From the cell containing the given text, extract its center point as (x, y) coordinate. 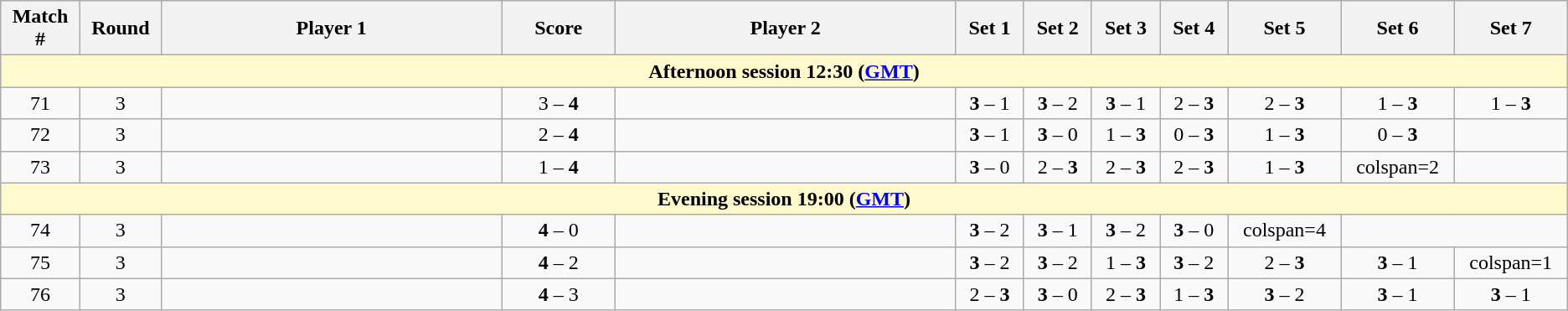
76 (40, 294)
4 – 2 (558, 262)
Set 3 (1126, 29)
Evening session 19:00 (GMT) (784, 199)
Set 1 (990, 29)
Score (558, 29)
4 – 0 (558, 231)
Player 2 (785, 29)
colspan=2 (1397, 167)
Afternoon session 12:30 (GMT) (784, 71)
Set 7 (1511, 29)
75 (40, 262)
4 – 3 (558, 294)
colspan=1 (1511, 262)
73 (40, 167)
2 – 4 (558, 135)
Round (121, 29)
Set 5 (1285, 29)
Set 6 (1397, 29)
72 (40, 135)
Match # (40, 29)
Set 2 (1057, 29)
1 – 4 (558, 167)
71 (40, 103)
colspan=4 (1285, 231)
3 – 4 (558, 103)
Player 1 (331, 29)
Set 4 (1194, 29)
74 (40, 231)
